Capture the cell that displays the provided text and extract its (X, Y) central coordinate. 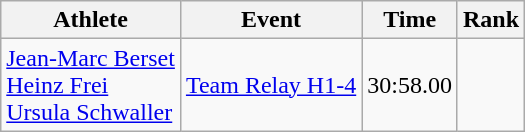
Time (410, 20)
Event (270, 20)
Rank (490, 20)
Team Relay H1-4 (270, 85)
Athlete (91, 20)
Jean-Marc BersetHeinz FreiUrsula Schwaller (91, 85)
30:58.00 (410, 85)
